From the cell containing the given text, extract its center point as [x, y] coordinate. 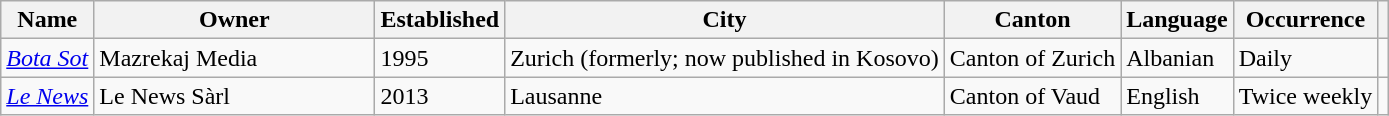
Le News [48, 96]
English [1177, 96]
Twice weekly [1306, 96]
Bota Sot [48, 58]
Owner [234, 20]
Canton [1032, 20]
1995 [440, 58]
2013 [440, 96]
Language [1177, 20]
Occurrence [1306, 20]
Lausanne [725, 96]
Name [48, 20]
Le News Sàrl [234, 96]
Canton of Zurich [1032, 58]
Established [440, 20]
City [725, 20]
Zurich (formerly; now published in Kosovo) [725, 58]
Albanian [1177, 58]
Mazrekaj Media [234, 58]
Daily [1306, 58]
Canton of Vaud [1032, 96]
